Extract the [x, y] coordinate from the center of the cell holding the provided text.  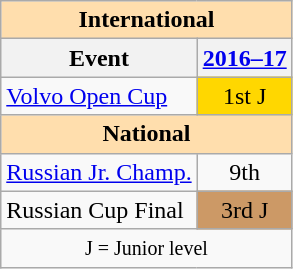
National [146, 134]
International [146, 20]
Russian Jr. Champ. [99, 172]
Volvo Open Cup [99, 96]
J = Junior level [146, 248]
1st J [244, 96]
9th [244, 172]
Event [99, 58]
3rd J [244, 210]
2016–17 [244, 58]
Russian Cup Final [99, 210]
